Search for the cell housing the specified text and yield its (X, Y) center coordinate. 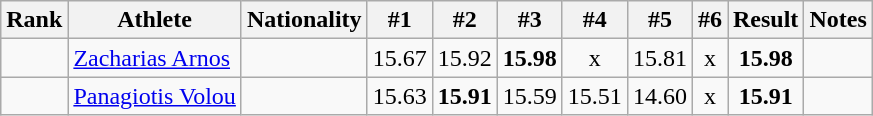
Zacharias Arnos (155, 58)
#5 (660, 20)
15.92 (464, 58)
Athlete (155, 20)
Result (766, 20)
#6 (710, 20)
#4 (594, 20)
Rank (34, 20)
15.81 (660, 58)
#3 (530, 20)
15.59 (530, 96)
15.67 (400, 58)
15.63 (400, 96)
Nationality (304, 20)
#2 (464, 20)
Panagiotis Volou (155, 96)
Notes (838, 20)
14.60 (660, 96)
#1 (400, 20)
15.51 (594, 96)
